Identify which cell holds the provided text, then report its (x, y) central coordinate. 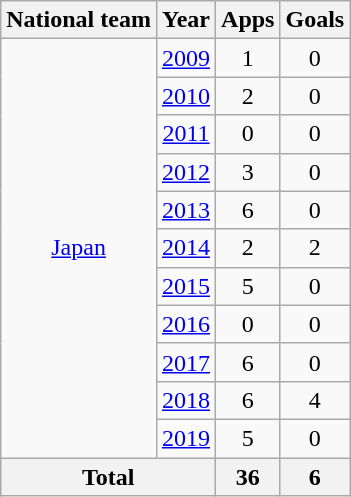
2009 (186, 58)
2018 (186, 400)
National team (79, 20)
1 (248, 58)
2012 (186, 172)
2015 (186, 286)
2014 (186, 248)
Apps (248, 20)
4 (315, 400)
2017 (186, 362)
2013 (186, 210)
Year (186, 20)
Goals (315, 20)
36 (248, 477)
2016 (186, 324)
2011 (186, 134)
2010 (186, 96)
3 (248, 172)
Japan (79, 248)
2019 (186, 438)
Total (108, 477)
